Output the [X, Y] coordinate of the center of the cell containing the given text.  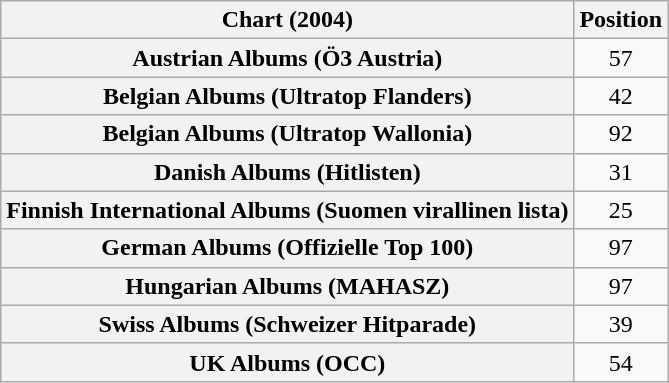
25 [621, 210]
54 [621, 362]
Swiss Albums (Schweizer Hitparade) [288, 324]
Danish Albums (Hitlisten) [288, 172]
Belgian Albums (Ultratop Wallonia) [288, 134]
31 [621, 172]
92 [621, 134]
Hungarian Albums (MAHASZ) [288, 286]
German Albums (Offizielle Top 100) [288, 248]
Chart (2004) [288, 20]
Austrian Albums (Ö3 Austria) [288, 58]
Finnish International Albums (Suomen virallinen lista) [288, 210]
Belgian Albums (Ultratop Flanders) [288, 96]
39 [621, 324]
UK Albums (OCC) [288, 362]
42 [621, 96]
57 [621, 58]
Position [621, 20]
